Identify which cell holds the provided text, then report its [X, Y] central coordinate. 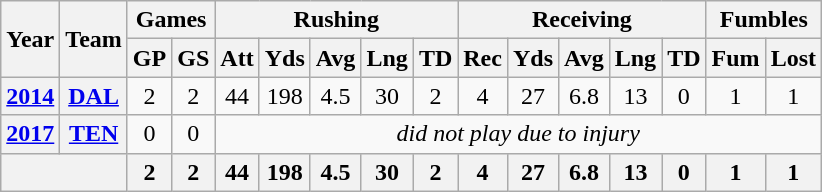
Fum [736, 58]
2017 [30, 134]
Team [94, 39]
2014 [30, 96]
Receiving [582, 20]
Rec [483, 58]
Rushing [336, 20]
GP [149, 58]
TEN [94, 134]
GS [194, 58]
Lost [793, 58]
Games [170, 20]
Year [30, 39]
DAL [94, 96]
Fumbles [764, 20]
Att [237, 58]
did not play due to injury [518, 134]
